Find where the given text appears and provide that cell's center as (x, y) coordinate. 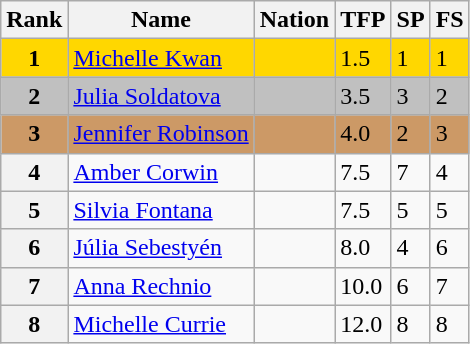
Júlia Sebestyén (161, 248)
SP (410, 20)
Silvia Fontana (161, 210)
FS (450, 20)
12.0 (363, 324)
8.0 (363, 248)
4.0 (363, 134)
3.5 (363, 96)
Julia Soldatova (161, 96)
Michelle Kwan (161, 58)
Michelle Currie (161, 324)
10.0 (363, 286)
Nation (294, 20)
TFP (363, 20)
Amber Corwin (161, 172)
Anna Rechnio (161, 286)
Rank (34, 20)
Jennifer Robinson (161, 134)
1.5 (363, 58)
Name (161, 20)
